Extract the [x, y] coordinate from the center of the cell holding the provided text.  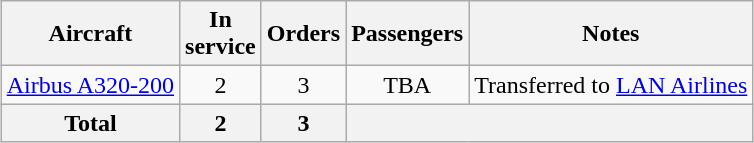
Transferred to LAN Airlines [611, 85]
TBA [408, 85]
Notes [611, 34]
Passengers [408, 34]
Total [90, 123]
In service [221, 34]
Airbus A320-200 [90, 85]
Aircraft [90, 34]
Orders [303, 34]
